Identify which cell holds the provided text, then report its (x, y) central coordinate. 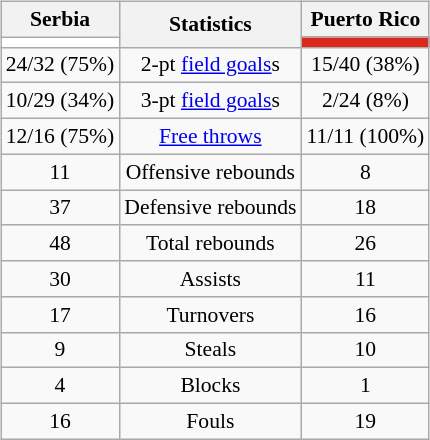
Statistics (210, 24)
9 (60, 350)
15/40 (38%) (365, 65)
17 (60, 314)
18 (365, 208)
4 (60, 386)
2-pt field goalss (210, 65)
Serbia (60, 19)
2/24 (8%) (365, 101)
8 (365, 172)
Turnovers (210, 314)
30 (60, 279)
Assists (210, 279)
24/32 (75%) (60, 65)
Puerto Rico (365, 19)
Offensive rebounds (210, 172)
Defensive rebounds (210, 208)
Blocks (210, 386)
37 (60, 208)
1 (365, 386)
3-pt field goalss (210, 101)
Steals (210, 350)
19 (365, 421)
48 (60, 243)
12/16 (75%) (60, 136)
Total rebounds (210, 243)
10/29 (34%) (60, 101)
26 (365, 243)
11/11 (100%) (365, 136)
Fouls (210, 421)
10 (365, 350)
Free throws (210, 136)
